Identify which cell holds the provided text, then report its (x, y) central coordinate. 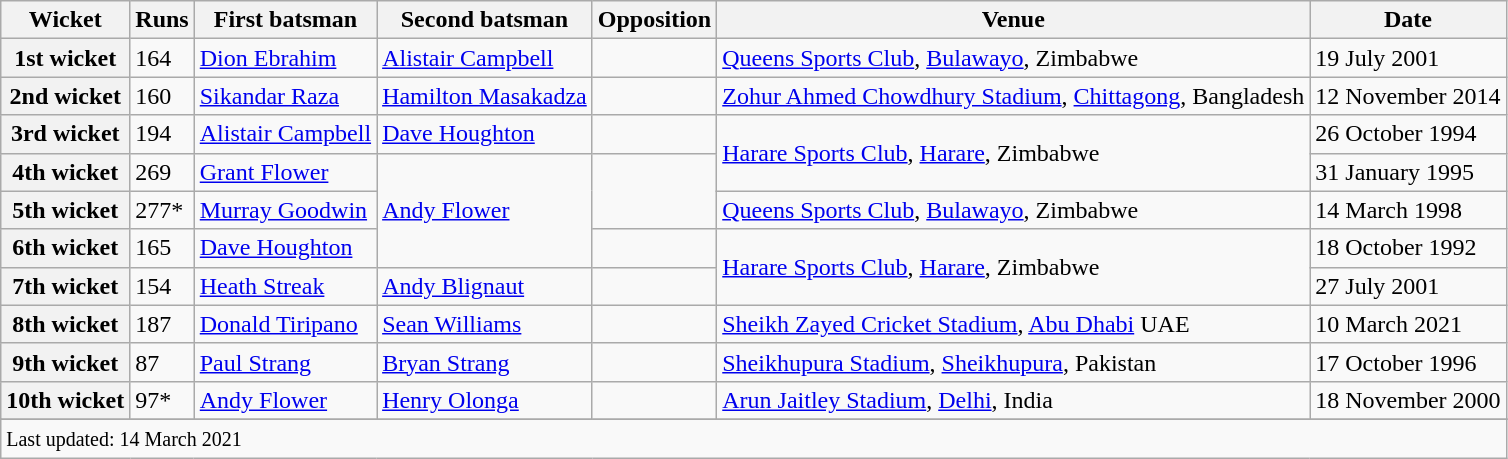
Date (1408, 20)
4th wicket (66, 172)
160 (162, 96)
97* (162, 400)
Andy Blignaut (485, 286)
2nd wicket (66, 96)
269 (162, 172)
8th wicket (66, 324)
10 March 2021 (1408, 324)
Opposition (654, 20)
6th wicket (66, 248)
Wicket (66, 20)
Second batsman (485, 20)
3rd wicket (66, 134)
27 July 2001 (1408, 286)
194 (162, 134)
Sheikh Zayed Cricket Stadium, Abu Dhabi UAE (1014, 324)
First batsman (285, 20)
18 October 1992 (1408, 248)
Hamilton Masakadza (485, 96)
1st wicket (66, 58)
31 January 1995 (1408, 172)
87 (162, 362)
Arun Jaitley Stadium, Delhi, India (1014, 400)
26 October 1994 (1408, 134)
Donald Tiripano (285, 324)
187 (162, 324)
Dion Ebrahim (285, 58)
Sean Williams (485, 324)
Bryan Strang (485, 362)
Heath Streak (285, 286)
164 (162, 58)
10th wicket (66, 400)
154 (162, 286)
165 (162, 248)
9th wicket (66, 362)
7th wicket (66, 286)
14 March 1998 (1408, 210)
17 October 1996 (1408, 362)
Zohur Ahmed Chowdhury Stadium, Chittagong, Bangladesh (1014, 96)
Venue (1014, 20)
Sikandar Raza (285, 96)
5th wicket (66, 210)
Murray Goodwin (285, 210)
Sheikhupura Stadium, Sheikhupura, Pakistan (1014, 362)
Paul Strang (285, 362)
18 November 2000 (1408, 400)
Runs (162, 20)
Grant Flower (285, 172)
Henry Olonga (485, 400)
277* (162, 210)
Last updated: 14 March 2021 (754, 438)
19 July 2001 (1408, 58)
12 November 2014 (1408, 96)
